Provide the (x, y) coordinate of the cell's center where the given text is located.  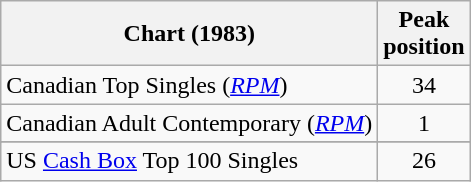
US Cash Box Top 100 Singles (190, 161)
Canadian Top Singles (RPM) (190, 85)
Canadian Adult Contemporary (RPM) (190, 123)
26 (424, 161)
Peakposition (424, 34)
34 (424, 85)
Chart (1983) (190, 34)
1 (424, 123)
